Output the [x, y] coordinate of the center of the cell containing the given text.  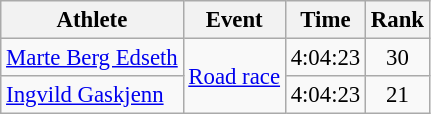
30 [398, 58]
Event [234, 20]
Athlete [92, 20]
Road race [234, 76]
Rank [398, 20]
Time [325, 20]
Ingvild Gaskjenn [92, 95]
Marte Berg Edseth [92, 58]
21 [398, 95]
